For the text-containing cell, return its midpoint in [x, y] coordinate format. 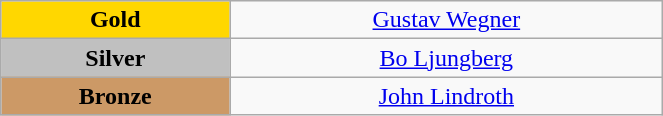
Bronze [116, 96]
Gold [116, 20]
John Lindroth [446, 96]
Bo Ljungberg [446, 58]
Silver [116, 58]
Gustav Wegner [446, 20]
